Find where the given text appears and provide that cell's center as (X, Y) coordinate. 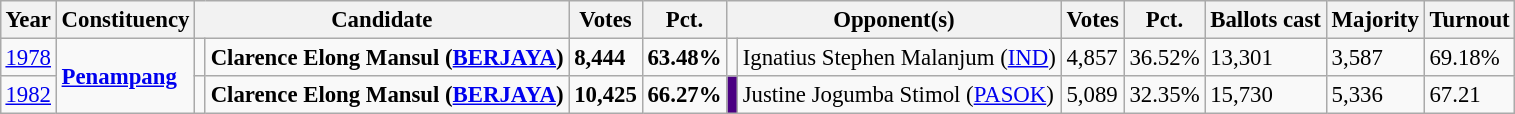
Ballots cast (1266, 20)
5,336 (1375, 95)
1982 (28, 95)
67.21 (1470, 95)
Constituency (125, 20)
Majority (1375, 20)
Candidate (382, 20)
13,301 (1266, 57)
32.35% (1164, 95)
Year (28, 20)
Justine Jogumba Stimol (PASOK) (899, 95)
3,587 (1375, 57)
69.18% (1470, 57)
Opponent(s) (894, 20)
8,444 (606, 57)
Ignatius Stephen Malanjum (IND) (899, 57)
Penampang (125, 76)
15,730 (1266, 95)
Turnout (1470, 20)
4,857 (1092, 57)
5,089 (1092, 95)
63.48% (684, 57)
36.52% (1164, 57)
66.27% (684, 95)
1978 (28, 57)
10,425 (606, 95)
